Return the [X, Y] coordinate for the center point of the cell that contains the specified text.  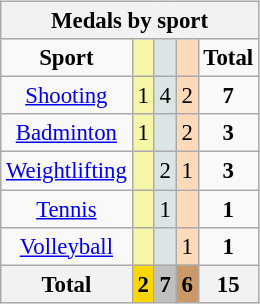
4 [165, 96]
Sport [67, 58]
15 [228, 284]
Medals by sport [130, 21]
6 [187, 284]
Shooting [67, 96]
Tennis [67, 209]
Weightlifting [67, 171]
Badminton [67, 133]
Volleyball [67, 246]
